Provide the (x, y) coordinate of the cell's center where the given text is located.  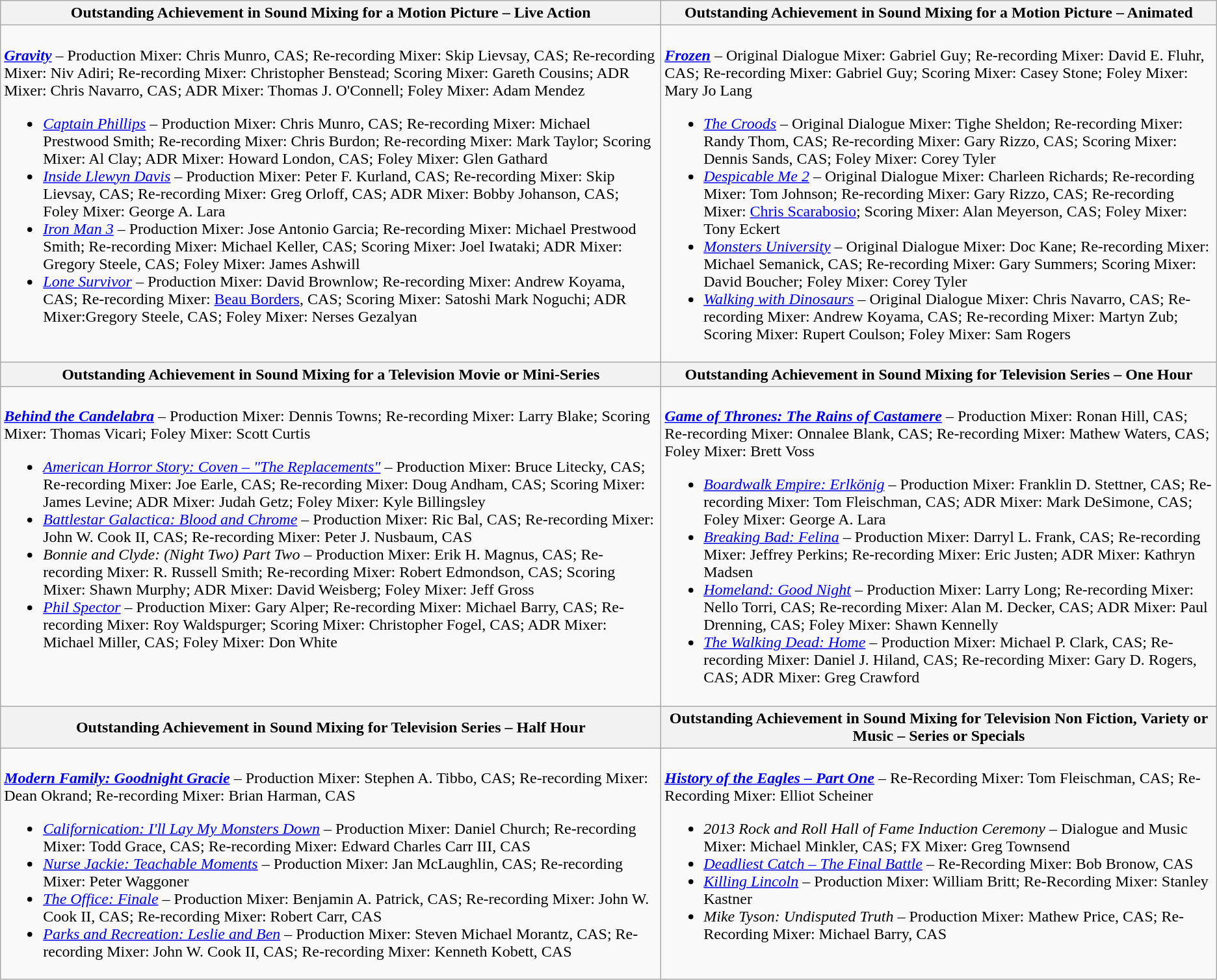
Outstanding Achievement in Sound Mixing for a Motion Picture – Animated (939, 13)
Outstanding Achievement in Sound Mixing for Television Non Fiction, Variety or Music – Series or Specials (939, 727)
Outstanding Achievement in Sound Mixing for a Motion Picture – Live Action (331, 13)
Outstanding Achievement in Sound Mixing for Television Series – One Hour (939, 374)
Outstanding Achievement in Sound Mixing for Television Series – Half Hour (331, 727)
Outstanding Achievement in Sound Mixing for a Television Movie or Mini-Series (331, 374)
